Return [X, Y] of the center of cell containing provided text 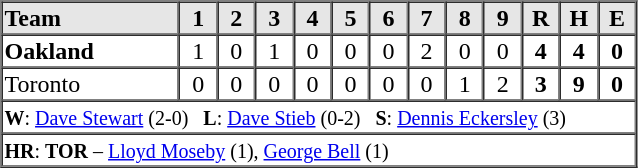
H [579, 18]
R [541, 18]
5 [350, 18]
E [617, 18]
Toronto [91, 84]
Oakland [91, 50]
8 [465, 18]
W: Dave Stewart (2-0) L: Dave Stieb (0-2) S: Dennis Eckersley (3) [319, 116]
7 [427, 18]
HR: TOR – Lloyd Moseby (1), George Bell (1) [319, 150]
6 [388, 18]
Team [91, 18]
